Provide the [x, y] coordinate of the cell's center where the given text is located.  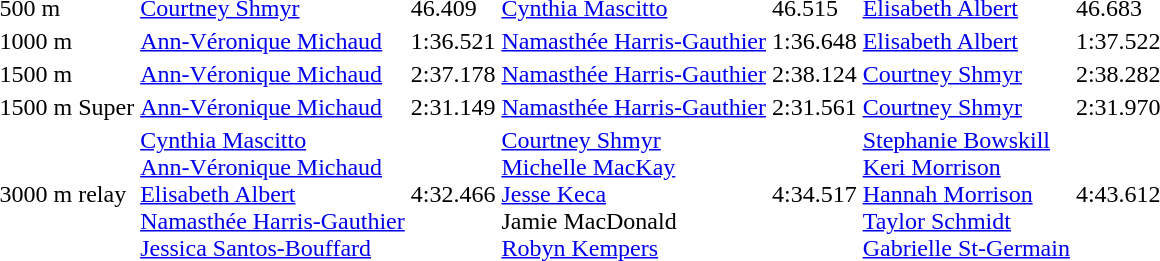
2:31.561 [814, 107]
2:37.178 [453, 74]
1:36.521 [453, 41]
2:38.124 [814, 74]
Elisabeth Albert [966, 41]
2:31.149 [453, 107]
1:36.648 [814, 41]
